Determine the [X, Y] coordinate at the center of the cell enclosing the given text.  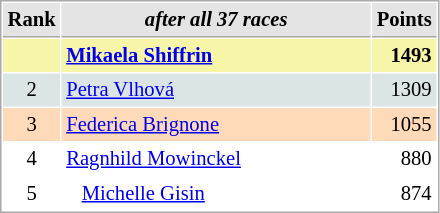
Rank [32, 20]
Points [404, 20]
880 [404, 158]
Federica Brignone [216, 124]
1309 [404, 90]
1493 [404, 56]
Mikaela Shiffrin [216, 56]
Ragnhild Mowinckel [216, 158]
3 [32, 124]
2 [32, 90]
874 [404, 194]
Michelle Gisin [216, 194]
4 [32, 158]
after all 37 races [216, 20]
Petra Vlhová [216, 90]
5 [32, 194]
1055 [404, 124]
